For the text-containing cell, return its midpoint in (X, Y) coordinate format. 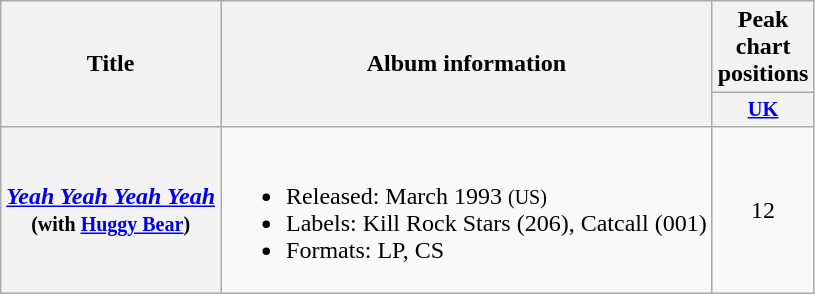
Peak chart positions (763, 47)
Title (111, 64)
Yeah Yeah Yeah Yeah(with Huggy Bear) (111, 210)
UK (763, 110)
Album information (467, 64)
Released: March 1993 (US)Labels: Kill Rock Stars (206), Catcall (001)Formats: LP, CS (467, 210)
12 (763, 210)
